Identify which cell holds the provided text, then report its (x, y) central coordinate. 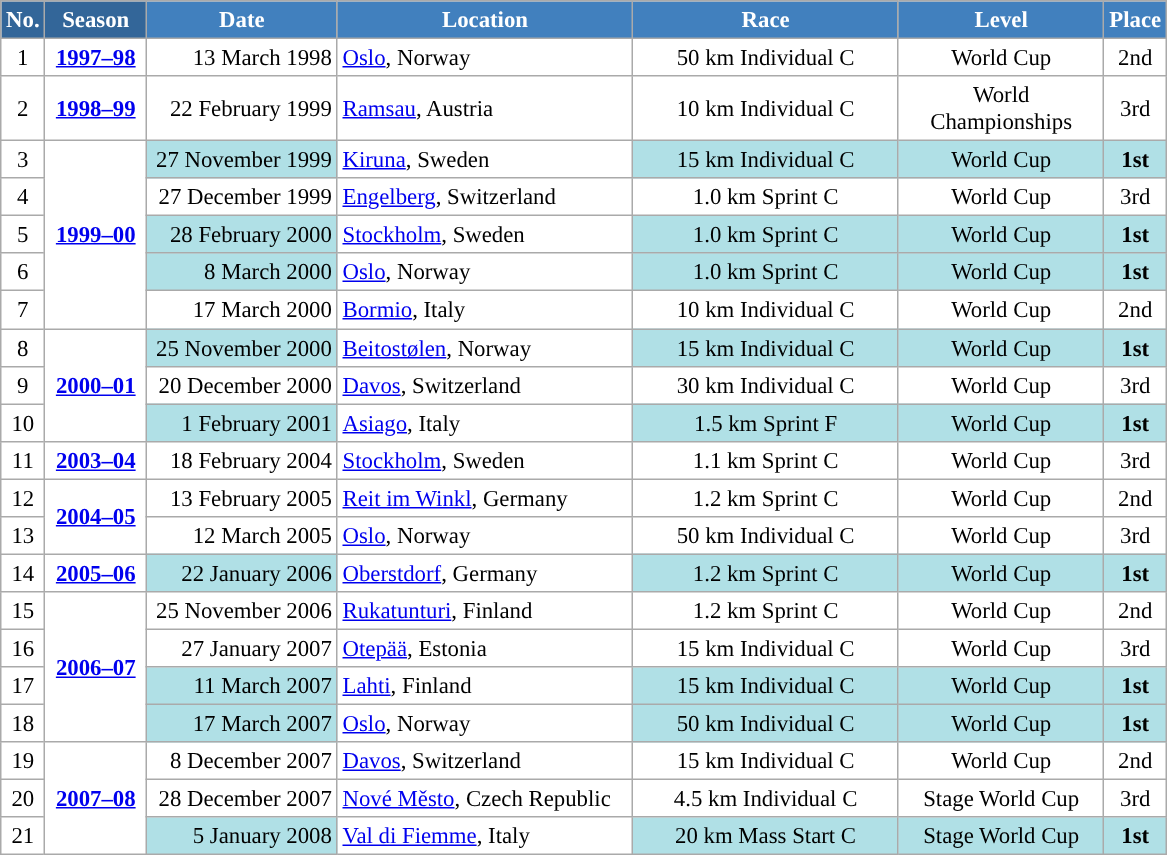
14 (23, 573)
5 January 2008 (242, 836)
20 km Mass Start C (766, 836)
28 December 2007 (242, 799)
19 (23, 761)
13 March 1998 (242, 58)
Level (1001, 20)
Otepää, Estonia (485, 648)
Date (242, 20)
9 (23, 385)
13 (23, 536)
11 March 2007 (242, 686)
Place (1135, 20)
1 February 2001 (242, 423)
Kiruna, Sweden (485, 160)
Season (96, 20)
Lahti, Finland (485, 686)
20 December 2000 (242, 385)
8 December 2007 (242, 761)
5 (23, 235)
2007–08 (96, 798)
12 (23, 498)
Oberstdorf, Germany (485, 573)
4.5 km Individual C (766, 799)
10 (23, 423)
1999–00 (96, 235)
16 (23, 648)
Engelberg, Switzerland (485, 197)
Asiago, Italy (485, 423)
Bormio, Italy (485, 310)
22 February 1999 (242, 108)
3 (23, 160)
Location (485, 20)
18 (23, 724)
World Championships (1001, 108)
30 km Individual C (766, 385)
8 (23, 348)
2005–06 (96, 573)
6 (23, 273)
11 (23, 460)
Ramsau, Austria (485, 108)
17 (23, 686)
25 November 2006 (242, 611)
2004–05 (96, 516)
1998–99 (96, 108)
27 November 1999 (242, 160)
27 December 1999 (242, 197)
1997–98 (96, 58)
2006–07 (96, 667)
Nové Město, Czech Republic (485, 799)
Beitostølen, Norway (485, 348)
1.5 km Sprint F (766, 423)
Race (766, 20)
No. (23, 20)
Reit im Winkl, Germany (485, 498)
25 November 2000 (242, 348)
13 February 2005 (242, 498)
21 (23, 836)
15 (23, 611)
17 March 2007 (242, 724)
Val di Fiemme, Italy (485, 836)
7 (23, 310)
2 (23, 108)
18 February 2004 (242, 460)
1 (23, 58)
22 January 2006 (242, 573)
4 (23, 197)
27 January 2007 (242, 648)
20 (23, 799)
28 February 2000 (242, 235)
17 March 2000 (242, 310)
2000–01 (96, 386)
8 March 2000 (242, 273)
2003–04 (96, 460)
12 March 2005 (242, 536)
1.1 km Sprint C (766, 460)
Rukatunturi, Finland (485, 611)
